Pinpoint the cell where the given text exists, returning its (x, y) midpoint coordinate. 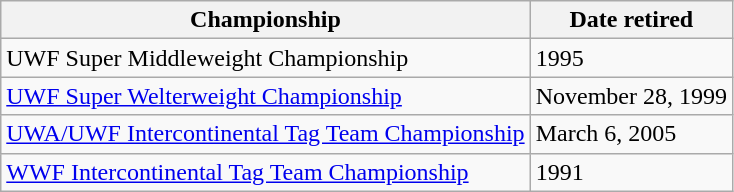
March 6, 2005 (631, 134)
November 28, 1999 (631, 96)
WWF Intercontinental Tag Team Championship (266, 172)
UWF Super Middleweight Championship (266, 58)
Championship (266, 20)
UWF Super Welterweight Championship (266, 96)
Date retired (631, 20)
1991 (631, 172)
1995 (631, 58)
UWA/UWF Intercontinental Tag Team Championship (266, 134)
